Output the [x, y] coordinate of the center of the cell containing the given text.  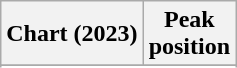
Peakposition [189, 34]
Chart (2023) [72, 34]
